Search for the cell housing the specified text and yield its (X, Y) center coordinate. 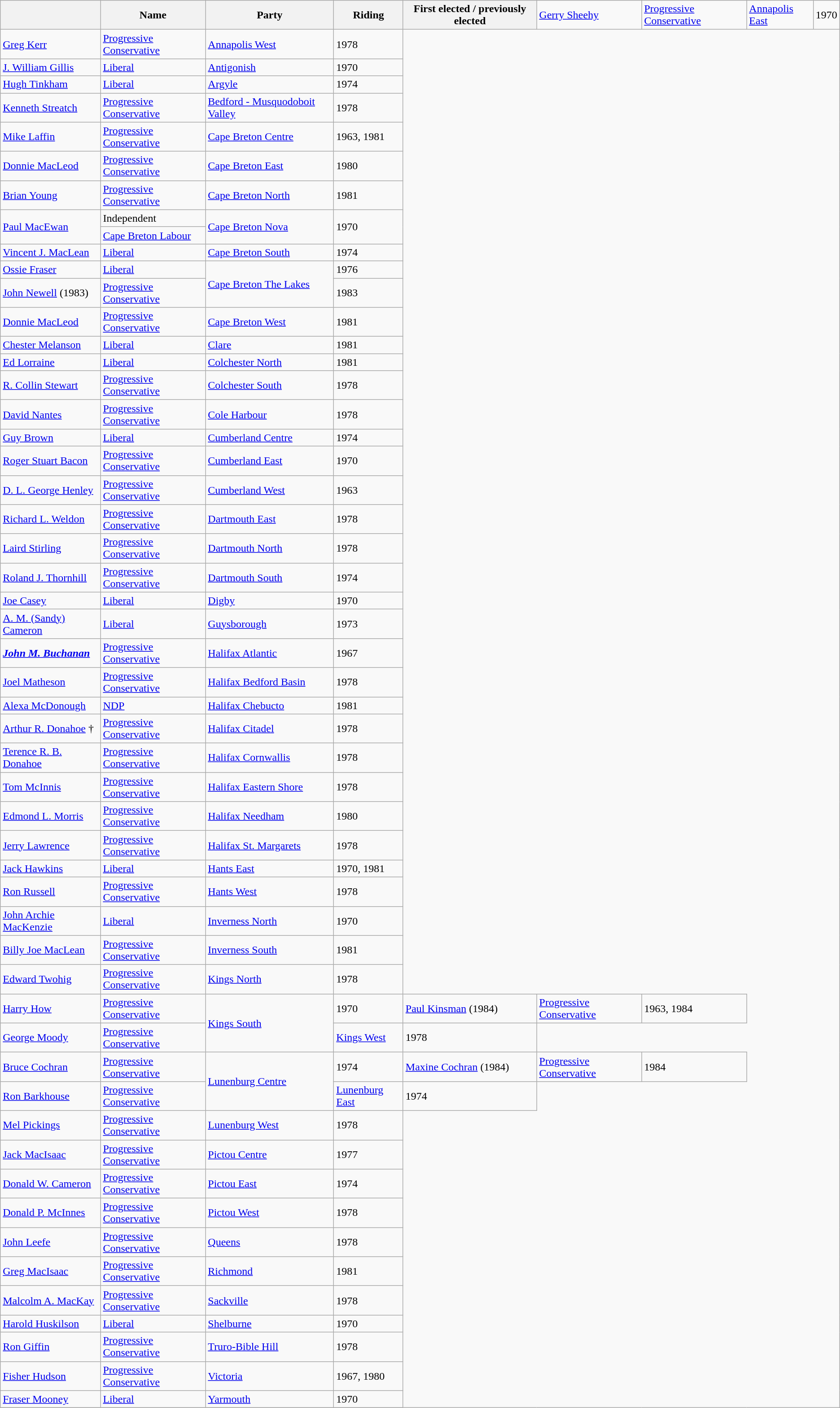
Kenneth Streatch (50, 108)
NDP (153, 705)
Cumberland East (270, 461)
Cape Breton East (270, 166)
Annapolis East (780, 15)
Cole Harbour (270, 415)
Halifax Cornwallis (270, 758)
Argyle (270, 84)
Cape Breton Centre (270, 136)
Alexa McDonough (50, 705)
Halifax Needham (270, 816)
Halifax Atlantic (270, 653)
Harry How (50, 1008)
Halifax Chebucto (270, 705)
Mike Laffin (50, 136)
Annapolis West (270, 44)
Maxine Cochran (1984) (470, 1066)
R. Collin Stewart (50, 385)
Halifax Bedford Basin (270, 682)
Brian Young (50, 195)
Lunenburg Centre (270, 1081)
Shelburne (270, 1324)
1977 (369, 1154)
Colchester North (270, 362)
Cape Breton West (270, 322)
Hants West (270, 891)
1967 (369, 653)
Cape Breton South (270, 252)
Lunenburg West (270, 1125)
Mel Pickings (50, 1125)
Donald P. McInnes (50, 1213)
Cape Breton The Lakes (270, 284)
John M. Buchanan (50, 653)
Malcolm A. MacKay (50, 1301)
Lunenburg East (369, 1096)
1970, 1981 (369, 868)
Jack Hawkins (50, 868)
1963, 1981 (369, 136)
David Nantes (50, 415)
Richmond (270, 1271)
Jack MacIsaac (50, 1154)
Victoria (270, 1376)
Clare (270, 345)
Roland J. Thornhill (50, 577)
D. L. George Henley (50, 490)
Sackville (270, 1301)
Ron Giffin (50, 1347)
Fraser Mooney (50, 1399)
1973 (369, 624)
Paul Kinsman (1984) (470, 1008)
Name (153, 15)
Ron Russell (50, 891)
Ron Barkhouse (50, 1096)
Terence R. B. Donahoe (50, 758)
Truro-Bible Hill (270, 1347)
1984 (694, 1066)
Kings West (369, 1038)
Edward Twohig (50, 979)
Party (270, 15)
Bedford - Musquodoboit Valley (270, 108)
First elected / previously elected (470, 15)
Jerry Lawrence (50, 846)
Cape Breton Labour (153, 235)
Antigonish (270, 67)
Richard L. Weldon (50, 519)
George Moody (50, 1038)
Pictou West (270, 1213)
1963, 1984 (694, 1008)
Inverness North (270, 921)
Guy Brown (50, 438)
J. William Gillis (50, 67)
Donald W. Cameron (50, 1184)
Hugh Tinkham (50, 84)
1976 (369, 269)
Independent (153, 218)
Digby (270, 601)
Kings South (270, 1023)
Colchester South (270, 385)
Halifax St. Margarets (270, 846)
Edmond L. Morris (50, 816)
Riding (369, 15)
Cape Breton North (270, 195)
Dartmouth North (270, 548)
Arthur R. Donahoe † (50, 729)
Dartmouth East (270, 519)
Gerry Sheehy (589, 15)
Joel Matheson (50, 682)
Yarmouth (270, 1399)
Guysborough (270, 624)
Billy Joe MacLean (50, 950)
Cumberland West (270, 490)
Chester Melanson (50, 345)
Pictou East (270, 1184)
John Leefe (50, 1242)
Bruce Cochran (50, 1066)
1983 (369, 293)
John Archie MacKenzie (50, 921)
Hants East (270, 868)
Ed Lorraine (50, 362)
Kings North (270, 979)
Paul MacEwan (50, 227)
Pictou Centre (270, 1154)
Greg MacIsaac (50, 1271)
Cumberland Centre (270, 438)
Fisher Hudson (50, 1376)
Inverness South (270, 950)
Cape Breton Nova (270, 227)
Ossie Fraser (50, 269)
Joe Casey (50, 601)
1967, 1980 (369, 1376)
Halifax Eastern Shore (270, 787)
A. M. (Sandy) Cameron (50, 624)
Halifax Citadel (270, 729)
John Newell (1983) (50, 293)
Greg Kerr (50, 44)
Vincent J. MacLean (50, 252)
Harold Huskilson (50, 1324)
Queens (270, 1242)
1963 (369, 490)
Roger Stuart Bacon (50, 461)
Laird Stirling (50, 548)
Tom McInnis (50, 787)
Dartmouth South (270, 577)
